Output the (X, Y) coordinate of the center of the cell containing the given text.  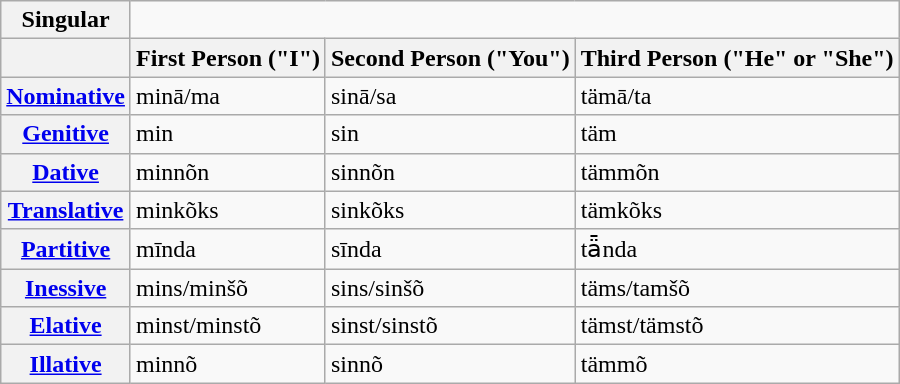
Translative (66, 210)
sins/sinšõ (450, 288)
Inessive (66, 288)
Singular (66, 20)
First Person ("I") (228, 58)
Genitive (66, 134)
sin (450, 134)
Elative (66, 326)
mins/minšõ (228, 288)
sīnda (450, 249)
Dative (66, 172)
minā/ma (228, 96)
Partitive (66, 249)
Nominative (66, 96)
minnõn (228, 172)
minnõ (228, 364)
Illative (66, 364)
tǟnda (737, 249)
sinkõks (450, 210)
sinnõn (450, 172)
tämkõks (737, 210)
sinst/sinstõ (450, 326)
mīnda (228, 249)
tämmõ (737, 364)
tämmõn (737, 172)
sinnõ (450, 364)
Third Person ("He" or "She") (737, 58)
täms/tamšõ (737, 288)
minst/minstõ (228, 326)
Second Person ("You") (450, 58)
sinā/sa (450, 96)
tämā/ta (737, 96)
täm (737, 134)
min (228, 134)
minkõks (228, 210)
tämst/tämstõ (737, 326)
